Search for the cell housing the specified text and yield its [X, Y] center coordinate. 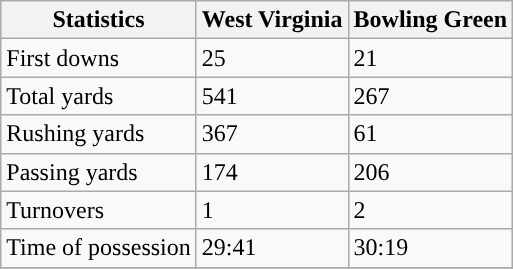
Passing yards [99, 172]
61 [430, 134]
174 [272, 172]
29:41 [272, 248]
1 [272, 210]
Time of possession [99, 248]
206 [430, 172]
Turnovers [99, 210]
First downs [99, 58]
25 [272, 58]
21 [430, 58]
367 [272, 134]
West Virginia [272, 20]
Total yards [99, 96]
541 [272, 96]
Bowling Green [430, 20]
Statistics [99, 20]
267 [430, 96]
2 [430, 210]
Rushing yards [99, 134]
30:19 [430, 248]
